Provide the [X, Y] coordinate of the cell's center where the given text is located.  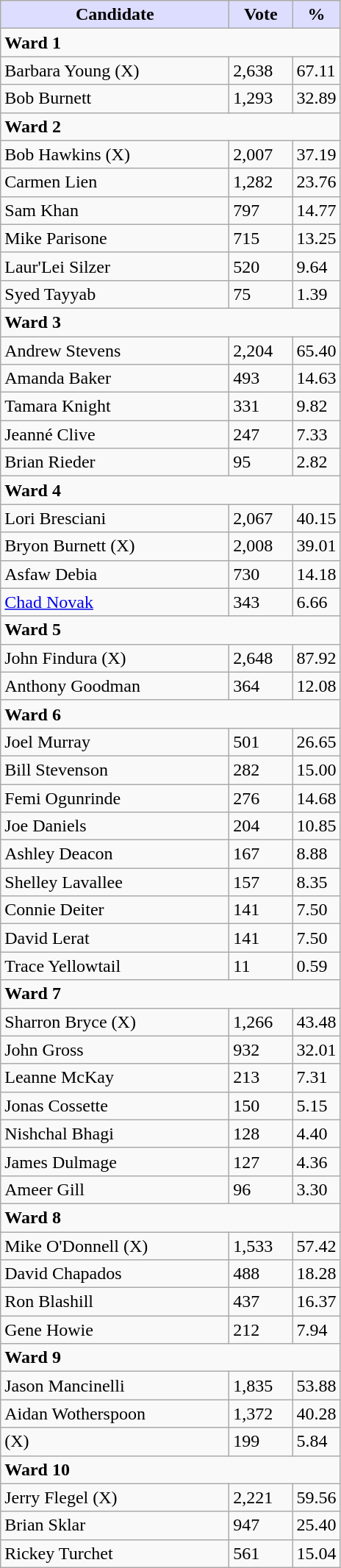
343 [261, 602]
1.39 [316, 294]
26.65 [316, 742]
Mike Parisone [115, 238]
Leanne McKay [115, 1078]
Jerry Flegel (X) [115, 1497]
520 [261, 266]
204 [261, 826]
18.28 [316, 1274]
Carmen Lien [115, 182]
Trace Yellowtail [115, 966]
Brian Rieder [115, 462]
Aidan Wotherspoon [115, 1414]
Ward 2 [170, 126]
282 [261, 770]
75 [261, 294]
15.00 [316, 770]
Candidate [115, 15]
Bryon Burnett (X) [115, 546]
40.15 [316, 518]
797 [261, 210]
Ward 10 [170, 1469]
14.77 [316, 210]
8.88 [316, 854]
25.40 [316, 1525]
364 [261, 686]
Sharron Bryce (X) [115, 1022]
23.76 [316, 182]
14.63 [316, 379]
Jeanné Clive [115, 434]
43.48 [316, 1022]
13.25 [316, 238]
Syed Tayyab [115, 294]
1,282 [261, 182]
4.36 [316, 1161]
Ward 7 [170, 994]
Ward 1 [170, 43]
932 [261, 1050]
40.28 [316, 1414]
331 [261, 407]
Gene Howie [115, 1330]
Brian Sklar [115, 1525]
276 [261, 798]
1,835 [261, 1386]
1,533 [261, 1246]
488 [261, 1274]
247 [261, 434]
501 [261, 742]
11 [261, 966]
Ward 8 [170, 1217]
14.68 [316, 798]
Vote [261, 15]
7.94 [316, 1330]
Connie Deiter [115, 910]
3.30 [316, 1189]
Tamara Knight [115, 407]
128 [261, 1134]
Ward 9 [170, 1358]
59.56 [316, 1497]
2,221 [261, 1497]
7.33 [316, 434]
157 [261, 882]
5.15 [316, 1106]
65.40 [316, 351]
Asfaw Debia [115, 574]
493 [261, 379]
Ward 5 [170, 630]
Andrew Stevens [115, 351]
% [316, 15]
Sam Khan [115, 210]
57.42 [316, 1246]
2,638 [261, 71]
15.04 [316, 1553]
David Lerat [115, 938]
Ron Blashill [115, 1302]
561 [261, 1553]
127 [261, 1161]
150 [261, 1106]
212 [261, 1330]
96 [261, 1189]
2,204 [261, 351]
2.82 [316, 462]
0.59 [316, 966]
John Gross [115, 1050]
Chad Novak [115, 602]
5.84 [316, 1442]
10.85 [316, 826]
Bob Hawkins (X) [115, 154]
8.35 [316, 882]
16.37 [316, 1302]
947 [261, 1525]
(X) [115, 1442]
32.01 [316, 1050]
Rickey Turchet [115, 1553]
7.31 [316, 1078]
1,372 [261, 1414]
Mike O'Donnell (X) [115, 1246]
1,266 [261, 1022]
Ward 6 [170, 714]
Jason Mancinelli [115, 1386]
Jonas Cossette [115, 1106]
4.40 [316, 1134]
David Chapados [115, 1274]
67.11 [316, 71]
2,008 [261, 546]
2,007 [261, 154]
Bill Stevenson [115, 770]
2,067 [261, 518]
6.66 [316, 602]
James Dulmage [115, 1161]
Barbara Young (X) [115, 71]
Nishchal Bhagi [115, 1134]
Joel Murray [115, 742]
199 [261, 1442]
37.19 [316, 154]
12.08 [316, 686]
Ward 4 [170, 490]
Femi Ogunrinde [115, 798]
95 [261, 462]
Bob Burnett [115, 99]
437 [261, 1302]
730 [261, 574]
Ameer Gill [115, 1189]
9.82 [316, 407]
9.64 [316, 266]
167 [261, 854]
Lori Bresciani [115, 518]
715 [261, 238]
213 [261, 1078]
39.01 [316, 546]
32.89 [316, 99]
Joe Daniels [115, 826]
Ashley Deacon [115, 854]
Amanda Baker [115, 379]
53.88 [316, 1386]
1,293 [261, 99]
87.92 [316, 658]
Laur'Lei Silzer [115, 266]
John Findura (X) [115, 658]
Anthony Goodman [115, 686]
14.18 [316, 574]
Ward 3 [170, 322]
2,648 [261, 658]
Shelley Lavallee [115, 882]
